For the text-containing cell, return its midpoint in [x, y] coordinate format. 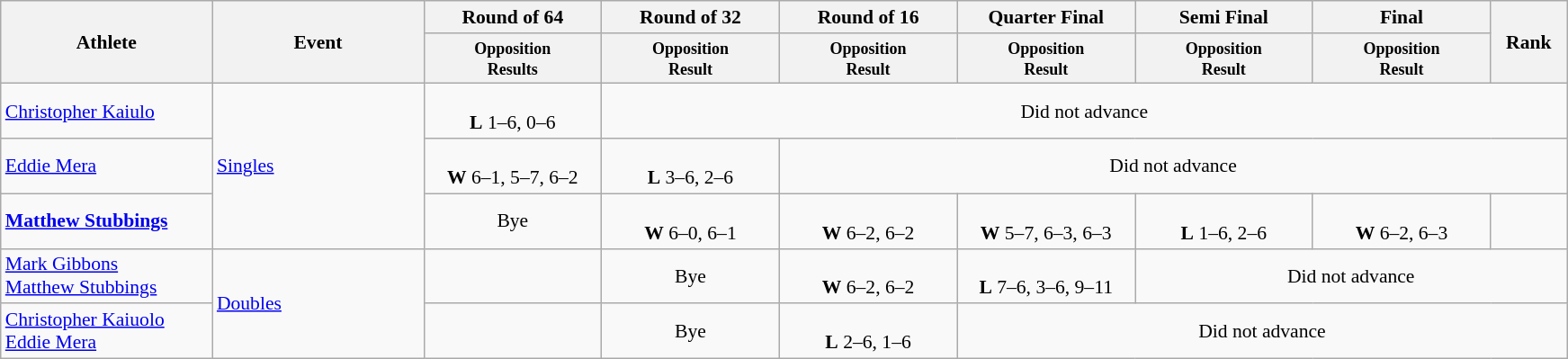
W 6–1, 5–7, 6–2 [513, 166]
Rank [1529, 42]
Quarter Final [1046, 17]
Eddie Mera [106, 166]
Christopher Kaiulo [106, 112]
Round of 32 [691, 17]
L 1–6, 2–6 [1224, 221]
L 7–6, 3–6, 9–11 [1046, 275]
Round of 16 [868, 17]
W 5–7, 6–3, 6–3 [1046, 221]
Semi Final [1224, 17]
Singles [318, 166]
Mark GibbonsMatthew Stubbings [106, 275]
Final [1402, 17]
L 1–6, 0–6 [513, 112]
Christopher KaiuoloEddie Mera [106, 331]
Round of 64 [513, 17]
OppositionResults [513, 58]
Athlete [106, 42]
Event [318, 42]
L 3–6, 2–6 [691, 166]
L 2–6, 1–6 [868, 331]
Doubles [318, 303]
W 6–0, 6–1 [691, 221]
Matthew Stubbings [106, 221]
W 6–2, 6–3 [1402, 221]
